Find where the given text appears and provide that cell's center as [X, Y] coordinate. 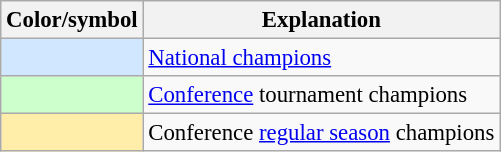
Conference tournament champions [322, 95]
Color/symbol [72, 20]
Conference regular season champions [322, 133]
National champions [322, 58]
Explanation [322, 20]
